Provide the (X, Y) coordinate of the cell's center where the given text is located.  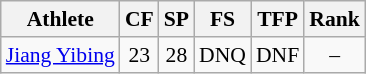
Athlete (60, 19)
Rank (334, 19)
SP (176, 19)
DNQ (222, 55)
FS (222, 19)
TFP (278, 19)
23 (140, 55)
– (334, 55)
CF (140, 19)
DNF (278, 55)
Jiang Yibing (60, 55)
28 (176, 55)
